Capture the cell that displays the provided text and extract its (X, Y) central coordinate. 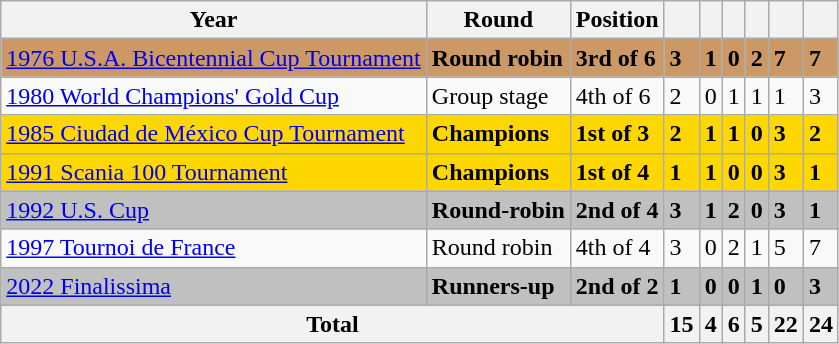
24 (820, 324)
Year (214, 20)
1st of 4 (617, 172)
1997 Tournoi de France (214, 248)
1985 Ciudad de México Cup Tournament (214, 134)
1976 U.S.A. Bicentennial Cup Tournament (214, 58)
Total (332, 324)
Round (498, 20)
1991 Scania 100 Tournament (214, 172)
Position (617, 20)
4th of 6 (617, 96)
3rd of 6 (617, 58)
6 (734, 324)
15 (682, 324)
Runners-up (498, 286)
2nd of 4 (617, 210)
1992 U.S. Cup (214, 210)
2022 Finalissima (214, 286)
1st of 3 (617, 134)
4 (710, 324)
Group stage (498, 96)
4th of 4 (617, 248)
Round-robin (498, 210)
1980 World Champions' Gold Cup (214, 96)
2nd of 2 (617, 286)
22 (786, 324)
